For the text-containing cell, return its midpoint in (X, Y) coordinate format. 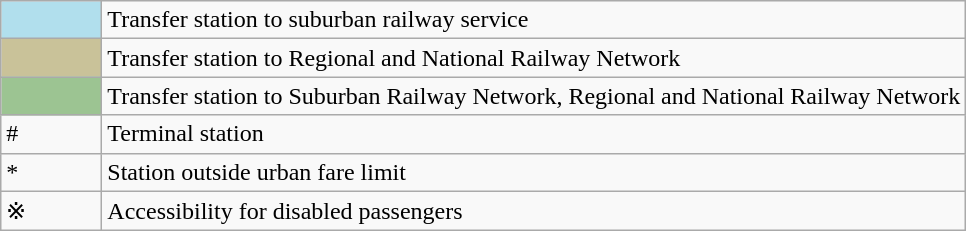
Transfer station to suburban railway service (534, 20)
Transfer station to Suburban Railway Network, Regional and National Railway Network (534, 96)
Station outside urban fare limit (534, 172)
Transfer station to Regional and National Railway Network (534, 58)
Terminal station (534, 134)
※ (52, 211)
# (52, 134)
* (52, 172)
Accessibility for disabled passengers (534, 211)
